Search for the cell housing the specified text and yield its [X, Y] center coordinate. 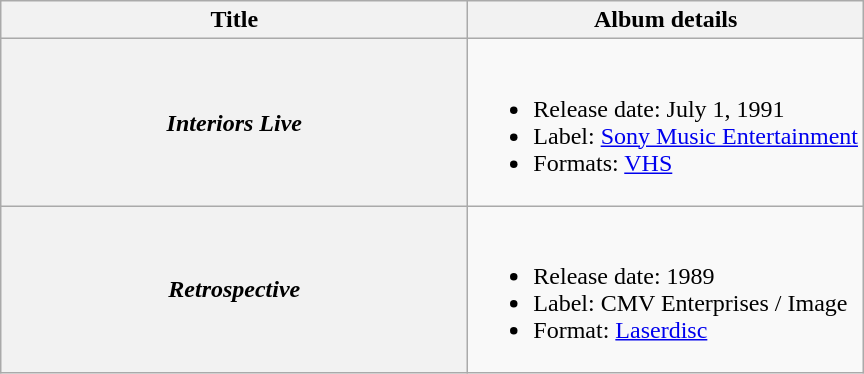
Retrospective [234, 290]
Title [234, 20]
Release date: July 1, 1991Label: Sony Music EntertainmentFormats: VHS [666, 122]
Album details [666, 20]
Interiors Live [234, 122]
Release date: 1989Label: CMV Enterprises / ImageFormat: Laserdisc [666, 290]
